Identify which cell holds the provided text, then report its (x, y) central coordinate. 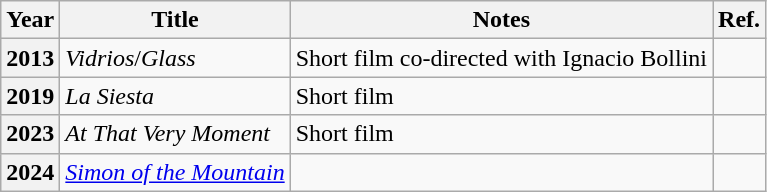
Short film co-directed with Ignacio Bollini (501, 58)
At That Very Moment (175, 134)
2019 (30, 96)
Vidrios/Glass (175, 58)
Title (175, 20)
Notes (501, 20)
Year (30, 20)
2013 (30, 58)
2024 (30, 172)
Simon of the Mountain (175, 172)
2023 (30, 134)
Ref. (740, 20)
La Siesta (175, 96)
